Pinpoint the cell where the given text exists, returning its (X, Y) midpoint coordinate. 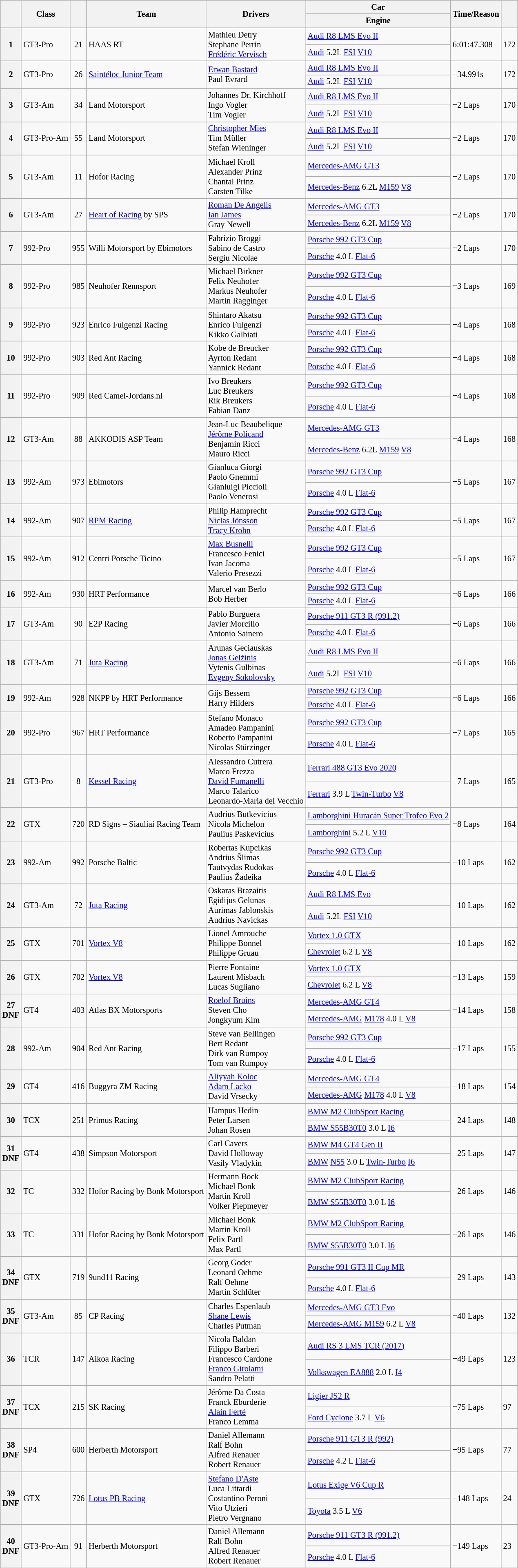
912 (78, 558)
Atlas BX Motorsports (146, 1010)
726 (78, 1498)
438 (78, 1153)
28 (11, 1048)
Porsche Baltic (146, 862)
3 (11, 105)
+29 Laps (476, 1278)
10 (11, 358)
Steve van Bellingen Bert Redant Dirk van Rumpoy Tom van Rumpoy (256, 1048)
416 (78, 1087)
15 (11, 558)
+3 Laps (476, 286)
TCR (46, 1359)
+34.991s (476, 74)
Michael Kroll Alexander Prinz Chantal Prinz Carsten Tilke (256, 177)
Gianluca Giorgi Paolo Gnemmi Gianluigi Piccioli Paolo Venerosi (256, 482)
Michael Bonk Martin Kroll Felix Partl Max Partl (256, 1235)
88 (78, 439)
Gijs Bessem Harry Hilders (256, 698)
Lotus Exige V6 Cup R (378, 1485)
Oskaras Brazaitis Egidijus Gelūnas Aurimas Jablonskis Audrius Navickas (256, 906)
600 (78, 1450)
RPM Racing (146, 520)
Shintaro Akatsu Enrico Fulgenzi Kikko Galbiati (256, 325)
Christopher Mies Tim Müller Stefan Wieninger (256, 138)
+17 Laps (476, 1048)
E2P Racing (146, 624)
Car (378, 7)
155 (509, 1048)
Kobe de Breucker Ayrton Redant Yannick Redant (256, 358)
930 (78, 594)
97 (509, 1407)
Saintéloc Junior Team (146, 74)
Ebimotors (146, 482)
+8 Laps (476, 824)
Willi Motorsport by Ebimotors (146, 248)
2 (11, 74)
Time/Reason (476, 14)
34 (78, 105)
Drivers (256, 14)
16 (11, 594)
Stefano D'Aste Luca Littardi Costantino Peroni Vito Utzieri Pietro Vergnano (256, 1498)
+49 Laps (476, 1359)
BMW N55 3.0 L Twin-Turbo I6 (378, 1162)
25 (11, 943)
Enrico Fulgenzi Racing (146, 325)
251 (78, 1120)
90 (78, 624)
143 (509, 1278)
Mercedes-AMG GT3 Evo (378, 1308)
Simpson Motorsport (146, 1153)
Pablo Burguera Javier Morcillo Antonio Sainero (256, 624)
+18 Laps (476, 1087)
4 (11, 138)
Audi R8 LMS Evo (378, 895)
Lotus PB Racing (146, 1498)
85 (78, 1316)
Johannes Dr. Kirchhoff Ingo Vogler Tim Vogler (256, 105)
332 (78, 1192)
19 (11, 698)
20 (11, 733)
992 (78, 862)
903 (78, 358)
148 (509, 1120)
Aliyyah Koloc Adam Lacko David Vrsecky (256, 1087)
132 (509, 1316)
720 (78, 824)
215 (78, 1407)
Kessel Racing (146, 781)
37DNF (11, 1407)
Alessandro Cutrera Marco Frezza David Fumanelli Marco Talarico Leonardo-Maria del Vecchio (256, 781)
18 (11, 662)
+14 Laps (476, 1010)
RD Signs – Siauliai Racing Team (146, 824)
Team (146, 14)
Philip Hamprecht Niclas Jönsson Tracy Krohn (256, 520)
Roelof Bruins Steven Cho Jongkyum Kim (256, 1010)
904 (78, 1048)
SK Racing (146, 1407)
158 (509, 1010)
169 (509, 286)
Hofor Racing (146, 177)
Porsche 911 GT3 R (992) (378, 1439)
6:01:47.308 (476, 44)
30 (11, 1120)
164 (509, 824)
72 (78, 906)
9 (11, 325)
Red Camel-Jordans.nl (146, 396)
Porsche 4.2 L Flat-6 (378, 1461)
Lamborghini 5.2 L V10 (378, 832)
Erwan Bastard Paul Evrard (256, 74)
12 (11, 439)
909 (78, 396)
Roman De Angelis Ian James Gray Newell (256, 215)
Class (46, 14)
Hermann Bock Michael Bonk Martin Kroll Volker Piepmeyer (256, 1192)
NKPP by HRT Performance (146, 698)
+149 Laps (476, 1546)
38DNF (11, 1450)
39DNF (11, 1498)
928 (78, 698)
Neuhofer Rennsport (146, 286)
Ivo Breukers Luc Breukers Rik Breukers Fabian Danz (256, 396)
32 (11, 1192)
13 (11, 482)
Arunas Geciauskas Jonas Gelžinis Vytenis Gulbinas Evgeny Sokolovsky (256, 662)
154 (509, 1087)
123 (509, 1359)
907 (78, 520)
27DNF (11, 1010)
159 (509, 977)
7 (11, 248)
702 (78, 977)
Robertas Kupcikas Andrius Šlimas Tautvydas Rudokas Paulius Žadeika (256, 862)
33 (11, 1235)
+25 Laps (476, 1153)
Porsche 991 GT3 II Cup MR (378, 1267)
+75 Laps (476, 1407)
Buggyra ZM Racing (146, 1087)
55 (78, 138)
BMW M4 GT4 Gen II (378, 1145)
14 (11, 520)
Mathieu Detry Stephane Perrin Frédéric Vervisch (256, 44)
Ligier JS2 R (378, 1396)
Charles Espenlaub Shane Lewis Charles Putman (256, 1316)
Michael Birkner Felix Neuhofer Markus Neuhofer Martin Ragginger (256, 286)
Audrius Butkevicius Nicola Michelon Paulius Paskevicius (256, 824)
+13 Laps (476, 977)
Volkswagen EA888 2.0 L I4 (378, 1372)
403 (78, 1010)
+148 Laps (476, 1498)
5 (11, 177)
35DNF (11, 1316)
Centri Porsche Ticino (146, 558)
36 (11, 1359)
Mercedes-AMG M159 6.2 L V8 (378, 1324)
6 (11, 215)
27 (78, 215)
Stefano Monaco Amadeo Pampanini Roberto Pampanini Nicolas Stürzinger (256, 733)
701 (78, 943)
Audi RS 3 LMS TCR (2017) (378, 1346)
Ford Cyclone 3.7 L V6 (378, 1418)
955 (78, 248)
Engine (378, 21)
1 (11, 44)
Primus Racing (146, 1120)
Max Busnelli Francesco Fenici Ivan Jacoma Valerio Presezzi (256, 558)
Ferrari 3.9 L Twin-Turbo V8 (378, 795)
985 (78, 286)
Lamborghini Huracán Super Trofeo Evo 2 (378, 816)
+40 Laps (476, 1316)
Heart of Racing by SPS (146, 215)
Jean-Luc Beaubelique Jérôme Policand Benjamin Ricci Mauro Ricci (256, 439)
+95 Laps (476, 1450)
331 (78, 1235)
77 (509, 1450)
31DNF (11, 1153)
40DNF (11, 1546)
22 (11, 824)
973 (78, 482)
Georg Goder Leonard Oehme Ralf Oehme Martin Schlüter (256, 1278)
Nicola Baldan Filippo Barberi Francesco Cardone Franco Girolami Sandro Pelatti (256, 1359)
Jérôme Da Costa Franck Eburderie Alain Ferté Franco Lemma (256, 1407)
71 (78, 662)
Marcel van Berlo Bob Herber (256, 594)
SP4 (46, 1450)
+24 Laps (476, 1120)
AKKODIS ASP Team (146, 439)
34DNF (11, 1278)
CP Racing (146, 1316)
Lionel Amrouche Philippe Bonnel Philippe Gruau (256, 943)
29 (11, 1087)
9und11 Racing (146, 1278)
967 (78, 733)
Pierre Fontaine Laurent Misbach Lucas Sugliano (256, 977)
923 (78, 325)
Aikoa Racing (146, 1359)
Ferrari 488 GT3 Evo 2020 (378, 768)
HAAS RT (146, 44)
17 (11, 624)
91 (78, 1546)
Fabrizio Broggi Sabino de Castro Sergiu Nicolae (256, 248)
Carl Cavers David Holloway Vasily Vladykin (256, 1153)
Hampus Hedin Peter Larsen Johan Rosen (256, 1120)
719 (78, 1278)
Toyota 3.5 L V6 (378, 1511)
